Identify which cell holds the provided text, then report its (x, y) central coordinate. 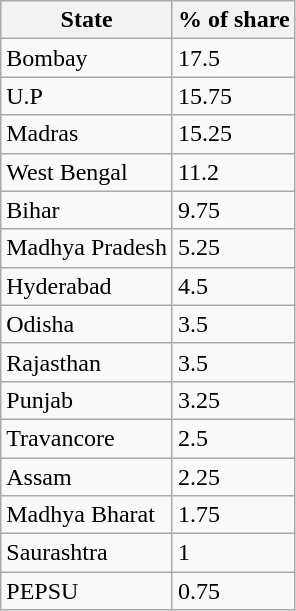
1 (234, 553)
4.5 (234, 286)
17.5 (234, 58)
2.5 (234, 438)
1.75 (234, 515)
Madhya Bharat (87, 515)
0.75 (234, 591)
West Bengal (87, 172)
Rajasthan (87, 362)
Hyderabad (87, 286)
% of share (234, 20)
Madras (87, 134)
2.25 (234, 477)
5.25 (234, 248)
3.25 (234, 400)
Bombay (87, 58)
Odisha (87, 324)
15.25 (234, 134)
Madhya Pradesh (87, 248)
11.2 (234, 172)
Saurashtra (87, 553)
Punjab (87, 400)
State (87, 20)
PEPSU (87, 591)
Assam (87, 477)
9.75 (234, 210)
Travancore (87, 438)
U.P (87, 96)
15.75 (234, 96)
Bihar (87, 210)
